Find where the given text appears and provide that cell's center as [X, Y] coordinate. 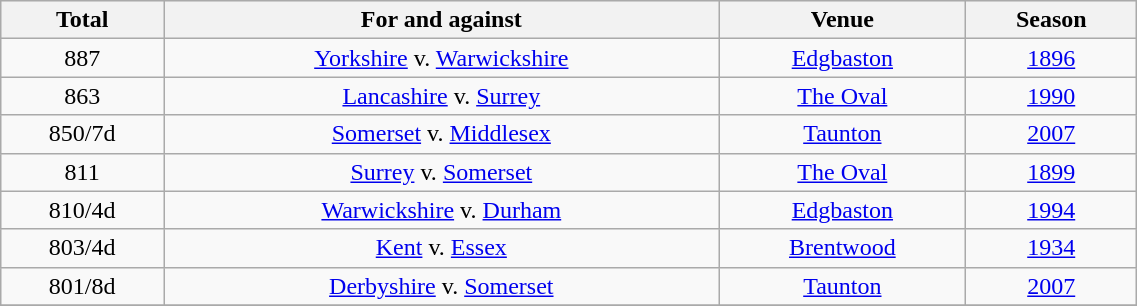
850/7d [82, 134]
Total [82, 20]
Yorkshire v. Warwickshire [442, 58]
1896 [1052, 58]
Somerset v. Middlesex [442, 134]
For and against [442, 20]
887 [82, 58]
1990 [1052, 96]
803/4d [82, 248]
1899 [1052, 172]
810/4d [82, 210]
811 [82, 172]
Kent v. Essex [442, 248]
Derbyshire v. Somerset [442, 286]
863 [82, 96]
Surrey v. Somerset [442, 172]
801/8d [82, 286]
Venue [842, 20]
Brentwood [842, 248]
Warwickshire v. Durham [442, 210]
Season [1052, 20]
1994 [1052, 210]
Lancashire v. Surrey [442, 96]
1934 [1052, 248]
